Search for the cell housing the specified text and yield its [x, y] center coordinate. 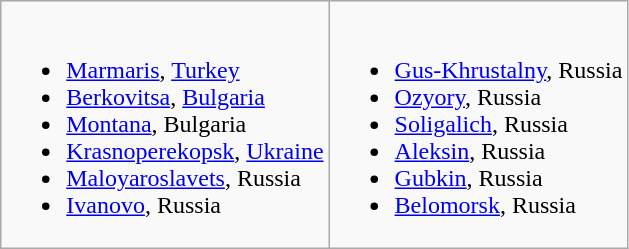
Marmaris, Turkey Berkovitsa, Bulgaria Montana, Bulgaria Krasnoperekopsk, Ukraine Maloyaroslavets, Russia Ivanovo, Russia [165, 125]
Gus-Khrustalny, Russia Ozyory, Russia Soligalich, Russia Aleksin, Russia Gubkin, Russia Belomorsk, Russia [478, 125]
